Output the (X, Y) coordinate of the center of the cell containing the given text.  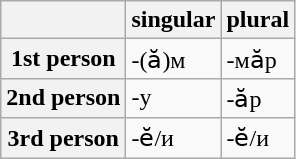
2nd person (64, 98)
plural (258, 20)
-у (174, 98)
-ӑр (258, 98)
3rd person (64, 138)
singular (174, 20)
-мӑр (258, 59)
-(ӑ)м (174, 59)
1st person (64, 59)
